Output the (X, Y) coordinate of the center of the cell containing the given text.  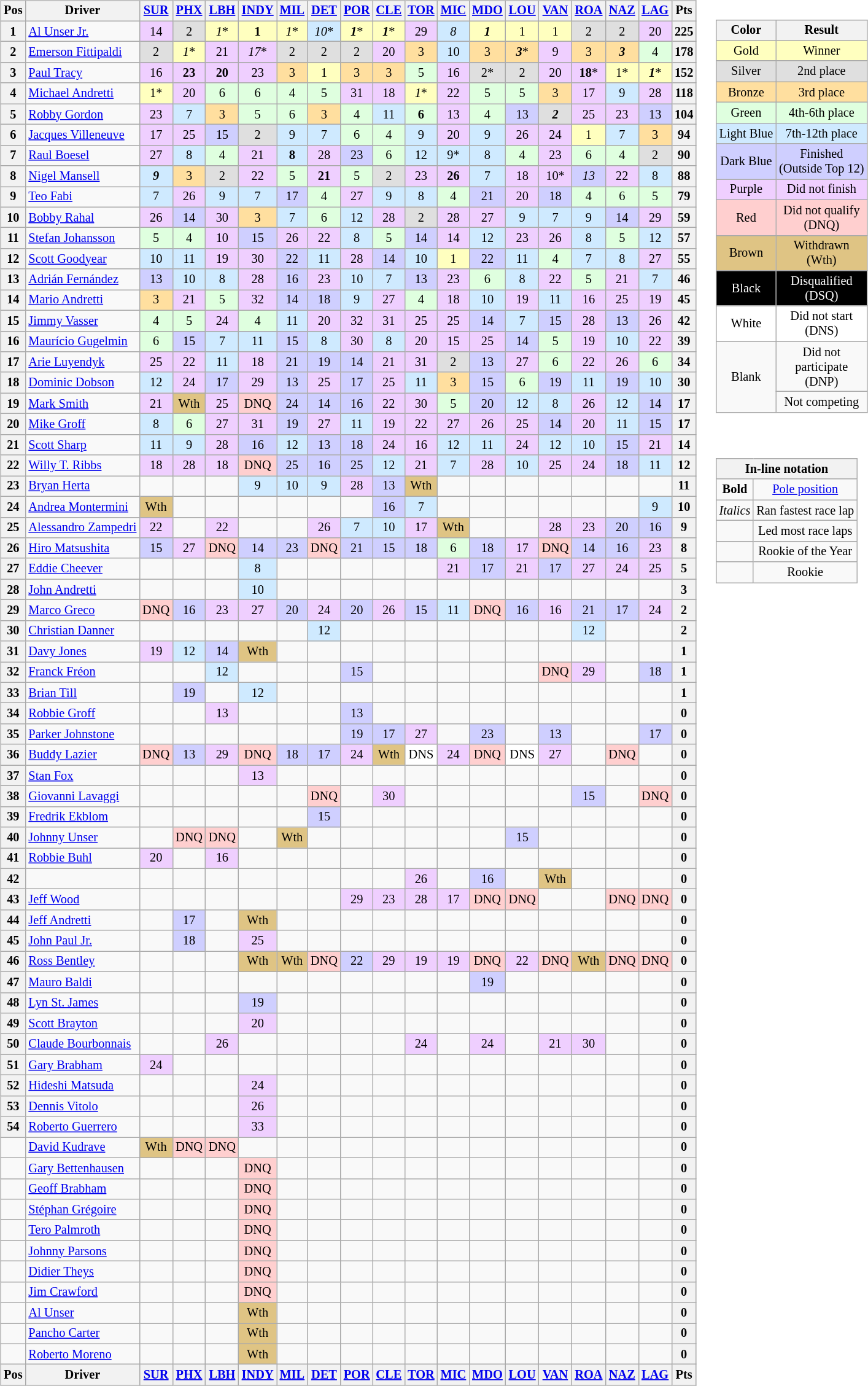
Pole position (805, 489)
Dominic Dobson (82, 383)
John Paul Jr. (82, 941)
Andrea Montermini (82, 507)
Pancho Carter (82, 1334)
Arie Luyendyk (82, 362)
Scott Brayton (82, 1024)
Stan Fox (82, 776)
Hideshi Matsuda (82, 1086)
Geoff Brabham (82, 1189)
Emerson Fittipaldi (82, 52)
48 (13, 1003)
54 (13, 1127)
Ross Bentley (82, 962)
79 (684, 197)
4th-6th place (821, 113)
John Andretti (82, 590)
Franck Fréon (82, 672)
2nd place (821, 71)
Color (746, 30)
59 (684, 217)
Gary Bettenhausen (82, 1168)
18* (588, 73)
Johnny Parsons (82, 1251)
Mark Smith (82, 403)
7th-12th place (821, 133)
Mike Groff (82, 424)
Mario Andretti (82, 300)
Bronze (746, 92)
50 (13, 1044)
Jeff Wood (82, 900)
Scott Sharp (82, 445)
Light Blue (746, 133)
38 (13, 796)
David Kudrave (82, 1148)
Roberto Guerrero (82, 1127)
Withdrawn(Wth) (821, 253)
Bobby Rahal (82, 217)
Did not start(DNS) (821, 324)
178 (684, 52)
Hiro Matsushita (82, 548)
90 (684, 155)
Bryan Herta (82, 486)
Paul Tracy (82, 73)
Did not qualify(DNQ) (821, 217)
Result (821, 30)
52 (13, 1086)
Roberto Moreno (82, 1354)
2* (487, 73)
Willy T. Ribbs (82, 465)
3rd place (821, 92)
49 (13, 1024)
47 (13, 982)
Ran fastest race lap (805, 510)
44 (13, 921)
53 (13, 1106)
Giovanni Lavaggi (82, 796)
17* (258, 52)
Rookie of the Year (805, 551)
Robbie Buhl (82, 858)
Nigel Mansell (82, 176)
Jeff Andretti (82, 921)
Purple (746, 190)
Christian Danner (82, 631)
51 (13, 1065)
37 (13, 776)
Teo Fabi (82, 197)
In-line notation (787, 469)
Scott Goodyear (82, 259)
Jim Crawford (82, 1292)
Mauro Baldi (82, 982)
Rookie (805, 572)
Robby Gordon (82, 114)
Brown (746, 253)
Dark Blue (746, 162)
55 (684, 259)
In-line notation Bold Pole position Italics Ran fastest race lap Led most race laps Rookie of the Year Rookie (791, 512)
Disqualified(DSQ) (821, 289)
Al Unser (82, 1313)
Johnny Unser (82, 838)
104 (684, 114)
152 (684, 73)
Red (746, 217)
57 (684, 238)
40 (13, 838)
36 (13, 755)
Fredrik Ekblom (82, 817)
Dennis Vitolo (82, 1106)
Raul Boesel (82, 155)
Italics (735, 510)
Al Unser Jr. (82, 31)
Gary Brabham (82, 1065)
94 (684, 135)
Finished(Outside Top 12) (821, 162)
Stéphan Grégoire (82, 1210)
Marco Greco (82, 610)
Lyn St. James (82, 1003)
Black (746, 289)
Not competing (821, 402)
Gold (746, 51)
Brian Till (82, 693)
White (746, 324)
Did notparticipate(DNP) (821, 367)
Alessandro Zampedri (82, 528)
Eddie Cheever (82, 569)
225 (684, 31)
Bold (735, 489)
9* (454, 155)
Michael Andretti (82, 93)
88 (684, 176)
Davy Jones (82, 652)
Silver (746, 71)
Parker Johnstone (82, 734)
43 (13, 900)
Stefan Johansson (82, 238)
Blank (746, 377)
Maurício Gugelmin (82, 341)
Green (746, 113)
Claude Bourbonnais (82, 1044)
Didier Theys (82, 1272)
Winner (821, 51)
118 (684, 93)
Led most race laps (805, 531)
Buddy Lazier (82, 755)
3* (522, 52)
Robbie Groff (82, 714)
Tero Palmroth (82, 1230)
Did not finish (821, 190)
41 (13, 858)
Jacques Villeneuve (82, 135)
35 (13, 734)
Adrián Fernández (82, 279)
Jimmy Vasser (82, 321)
